Identify which cell holds the provided text, then report its (x, y) central coordinate. 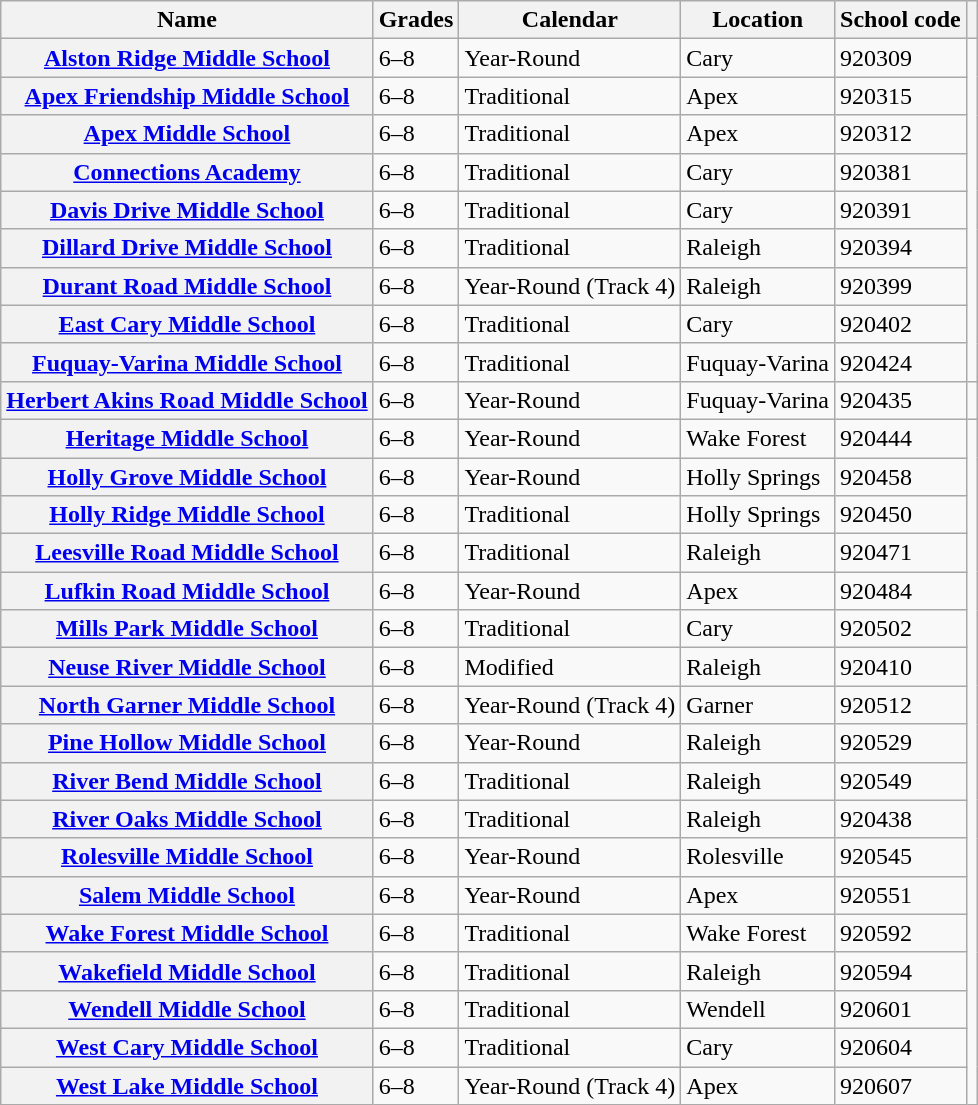
Rolesville Middle School (187, 857)
920458 (901, 477)
Dillard Drive Middle School (187, 248)
920551 (901, 895)
School code (901, 20)
Mills Park Middle School (187, 629)
920399 (901, 286)
920484 (901, 591)
920402 (901, 324)
Rolesville (758, 857)
920471 (901, 553)
920444 (901, 438)
Apex Middle School (187, 134)
North Garner Middle School (187, 705)
920545 (901, 857)
Wakefield Middle School (187, 971)
Durant Road Middle School (187, 286)
Wendell (758, 1009)
Heritage Middle School (187, 438)
920592 (901, 933)
920529 (901, 743)
Leesville Road Middle School (187, 553)
920438 (901, 819)
River Bend Middle School (187, 781)
Holly Grove Middle School (187, 477)
Connections Academy (187, 172)
920601 (901, 1009)
920394 (901, 248)
West Cary Middle School (187, 1047)
920549 (901, 781)
920391 (901, 210)
Calendar (570, 20)
East Cary Middle School (187, 324)
Salem Middle School (187, 895)
920410 (901, 667)
Wendell Middle School (187, 1009)
Fuquay-Varina Middle School (187, 362)
West Lake Middle School (187, 1085)
920502 (901, 629)
Location (758, 20)
Modified (570, 667)
Herbert Akins Road Middle School (187, 400)
Pine Hollow Middle School (187, 743)
Garner (758, 705)
Wake Forest Middle School (187, 933)
920512 (901, 705)
920315 (901, 96)
920594 (901, 971)
920312 (901, 134)
920450 (901, 515)
Name (187, 20)
Apex Friendship Middle School (187, 96)
Alston Ridge Middle School (187, 58)
920607 (901, 1085)
Grades (416, 20)
Neuse River Middle School (187, 667)
920424 (901, 362)
920604 (901, 1047)
River Oaks Middle School (187, 819)
920435 (901, 400)
920381 (901, 172)
Holly Ridge Middle School (187, 515)
920309 (901, 58)
Lufkin Road Middle School (187, 591)
Davis Drive Middle School (187, 210)
